Locate the cell with the specified text and output its [X, Y] center coordinate. 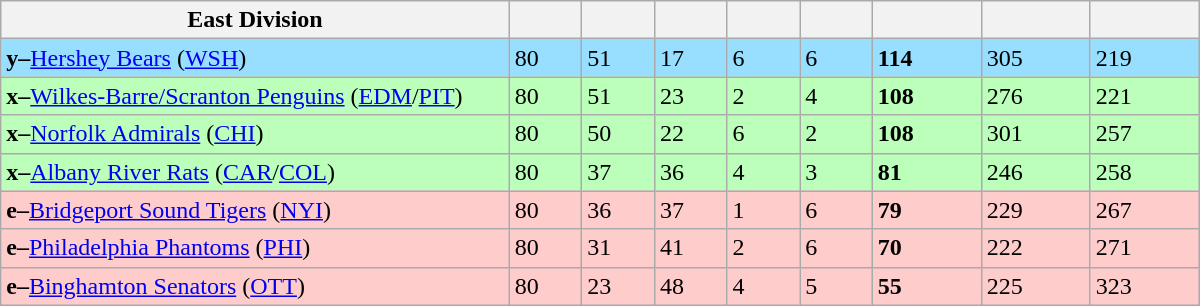
e–Philadelphia Phantoms (PHI) [255, 248]
x–Albany River Rats (CAR/COL) [255, 172]
41 [690, 248]
48 [690, 286]
22 [690, 134]
31 [618, 248]
221 [1144, 96]
114 [926, 58]
258 [1144, 172]
219 [1144, 58]
x–Wilkes-Barre/Scranton Penguins (EDM/PIT) [255, 96]
305 [1036, 58]
East Division [255, 20]
257 [1144, 134]
70 [926, 248]
e–Binghamton Senators (OTT) [255, 286]
y–Hershey Bears (WSH) [255, 58]
222 [1036, 248]
267 [1144, 210]
79 [926, 210]
3 [836, 172]
5 [836, 286]
17 [690, 58]
55 [926, 286]
e–Bridgeport Sound Tigers (NYI) [255, 210]
229 [1036, 210]
50 [618, 134]
323 [1144, 286]
301 [1036, 134]
246 [1036, 172]
276 [1036, 96]
x–Norfolk Admirals (CHI) [255, 134]
81 [926, 172]
1 [764, 210]
225 [1036, 286]
271 [1144, 248]
